For the text-containing cell, return its midpoint in (X, Y) coordinate format. 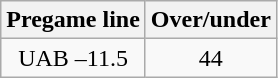
Over/under (210, 20)
Pregame line (74, 20)
44 (210, 58)
UAB –11.5 (74, 58)
